Pinpoint the cell where the given text exists, returning its [x, y] midpoint coordinate. 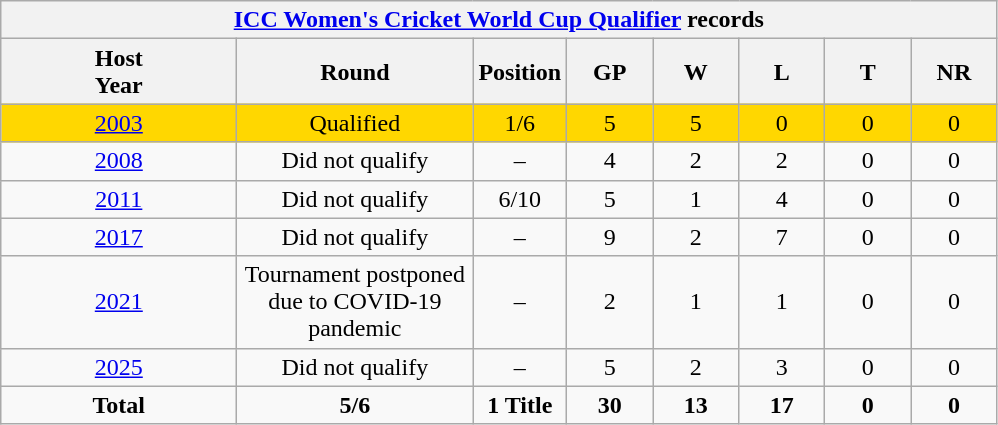
2021 [119, 302]
6/10 [520, 199]
ICC Women's Cricket World Cup Qualifier records [499, 20]
17 [782, 405]
GP [610, 72]
2003 [119, 123]
2008 [119, 161]
Round [355, 72]
T [868, 72]
1/6 [520, 123]
Tournament postponed due to COVID-19 pandemic [355, 302]
30 [610, 405]
2017 [119, 237]
Qualified [355, 123]
7 [782, 237]
L [782, 72]
Position [520, 72]
2025 [119, 367]
3 [782, 367]
13 [696, 405]
NR [954, 72]
1 Title [520, 405]
2011 [119, 199]
Total [119, 405]
9 [610, 237]
HostYear [119, 72]
W [696, 72]
5/6 [355, 405]
